Find where the given text appears and provide that cell's center as (X, Y) coordinate. 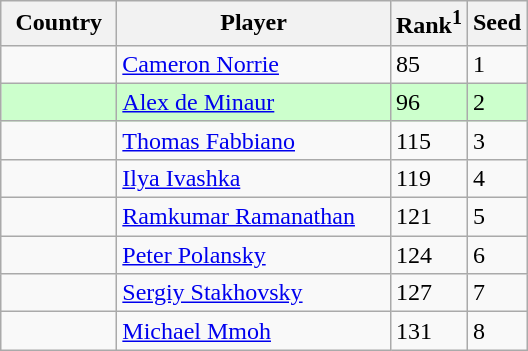
119 (428, 178)
Michael Mmoh (254, 331)
Peter Polansky (254, 255)
Ramkumar Ramanathan (254, 217)
Thomas Fabbiano (254, 140)
Country (59, 24)
121 (428, 217)
85 (428, 64)
6 (496, 255)
Cameron Norrie (254, 64)
115 (428, 140)
8 (496, 331)
5 (496, 217)
Player (254, 24)
Sergiy Stakhovsky (254, 293)
7 (496, 293)
Ilya Ivashka (254, 178)
127 (428, 293)
131 (428, 331)
2 (496, 102)
4 (496, 178)
1 (496, 64)
Alex de Minaur (254, 102)
Rank1 (428, 24)
3 (496, 140)
96 (428, 102)
124 (428, 255)
Seed (496, 24)
